Find where the given text appears and provide that cell's center as (X, Y) coordinate. 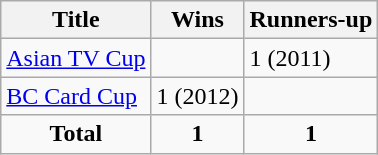
Wins (198, 20)
Runners-up (311, 20)
Total (76, 134)
1 (2011) (311, 58)
Asian TV Cup (76, 58)
1 (2012) (198, 96)
BC Card Cup (76, 96)
Title (76, 20)
